Locate the cell with the specified text and output its (x, y) center coordinate. 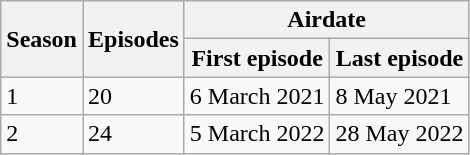
24 (133, 134)
20 (133, 96)
8 May 2021 (400, 96)
Airdate (326, 20)
First episode (257, 58)
2 (42, 134)
Season (42, 39)
1 (42, 96)
Last episode (400, 58)
28 May 2022 (400, 134)
5 March 2022 (257, 134)
Episodes (133, 39)
6 March 2021 (257, 96)
